Return [X, Y] of the center of cell containing provided text 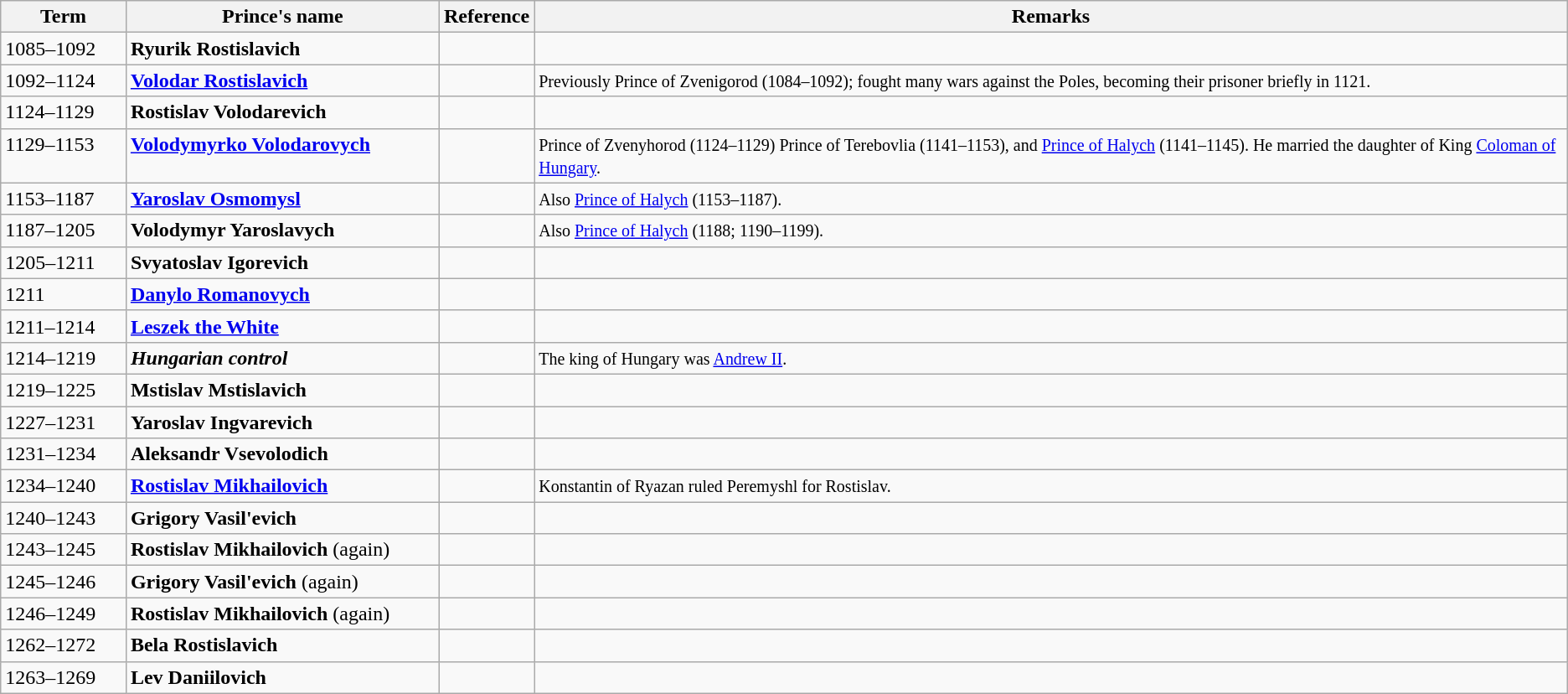
Svyatoslav Igorevich [282, 262]
Ryurik Rostislavich [282, 49]
Previously Prince of Zvenigorod (1084–1092); fought many wars against the Poles, becoming their prisoner briefly in 1121. [1051, 80]
The king of Hungary was Andrew II. [1051, 358]
Bela Rostislavich [282, 645]
1085–1092 [64, 49]
1234–1240 [64, 486]
Hungarian control [282, 358]
1214–1219 [64, 358]
Grigory Vasil'evich [282, 518]
1153–1187 [64, 199]
Aleksandr Vsevolodich [282, 454]
Lev Daniilovich [282, 677]
Yaroslav Osmomysl [282, 199]
Rostislav Mikhailovich [282, 486]
1211–1214 [64, 326]
Volodar Rostislavich [282, 80]
1245–1246 [64, 582]
Grigory Vasil'evich (again) [282, 582]
Term [64, 17]
1243–1245 [64, 550]
Leszek the White [282, 326]
Also Prince of Halych (1188; 1190–1199). [1051, 230]
1211 [64, 294]
Remarks [1051, 17]
1246–1249 [64, 614]
Konstantin of Ryazan ruled Peremyshl for Rostislav. [1051, 486]
Rostislav Volodarevich [282, 112]
1240–1243 [64, 518]
1187–1205 [64, 230]
1262–1272 [64, 645]
Mstislav Mstislavich [282, 390]
Also Prince of Halych (1153–1187). [1051, 199]
Reference [486, 17]
Prince's name [282, 17]
Yaroslav Ingvarevich [282, 422]
Volodymyrko Volodarovych [282, 156]
Danylo Romanovych [282, 294]
1231–1234 [64, 454]
1205–1211 [64, 262]
1124–1129 [64, 112]
1219–1225 [64, 390]
1227–1231 [64, 422]
1129–1153 [64, 156]
1263–1269 [64, 677]
Volodymyr Yaroslavych [282, 230]
1092–1124 [64, 80]
